Extract the [X, Y] coordinate from the center of the cell holding the provided text.  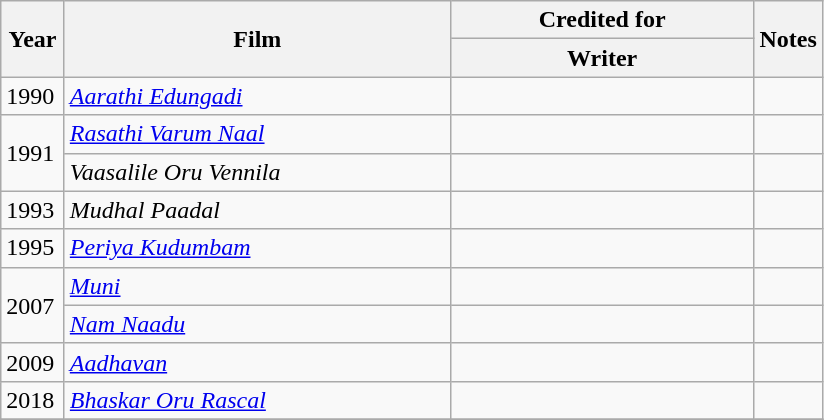
1993 [33, 210]
1995 [33, 248]
Bhaskar Oru Rascal [257, 400]
Nam Naadu [257, 324]
Notes [788, 39]
1991 [33, 153]
Muni [257, 286]
Year [33, 39]
2009 [33, 362]
2007 [33, 305]
1990 [33, 96]
Vaasalile Oru Vennila [257, 172]
2018 [33, 400]
Writer [602, 58]
Film [257, 39]
Credited for [602, 20]
Mudhal Paadal [257, 210]
Periya Kudumbam [257, 248]
Rasathi Varum Naal [257, 134]
Aadhavan [257, 362]
Aarathi Edungadi [257, 96]
